Search for the cell housing the specified text and yield its [x, y] center coordinate. 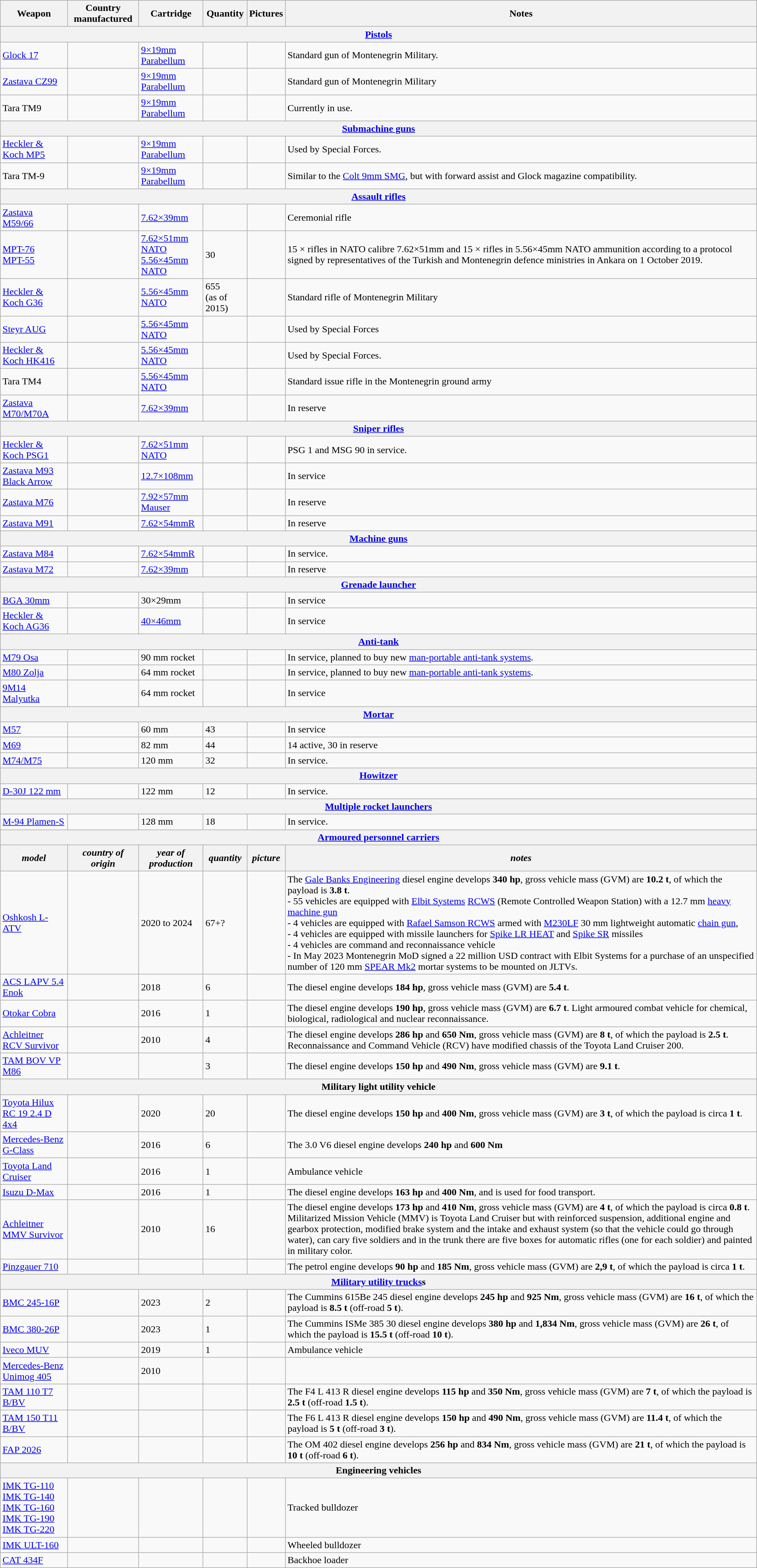
Zastava M72 [34, 569]
Zastava CZ99 [34, 82]
30 [225, 255]
2020 [171, 1113]
Used by Special Forces [521, 329]
Cartridge [171, 14]
Zastava M91 [34, 523]
43 [225, 730]
The diesel engine develops 150 hp and 490 Nm, gross vehicle mass (GVM) are 9.1 t. [521, 1066]
40×46mm [171, 621]
Heckler & Koch AG36 [34, 621]
TAM 110 T7 B/BV [34, 1397]
year of production [171, 858]
Submachine guns [378, 129]
picture [266, 858]
Standard issue rifle in the Montenegrin ground army [521, 382]
Heckler & Koch MP5 [34, 150]
9M14 Malyutka [34, 694]
FAP 2026 [34, 1450]
Sniper rifles [378, 429]
TAM BOV VP М86 [34, 1066]
notes [521, 858]
Weapon [34, 14]
Toyota Land Cruiser [34, 1171]
Pistols [378, 34]
M-94 Plamen-S [34, 822]
Machine guns [378, 538]
Pictures [266, 14]
IMK TG-110IMK TG-140IMK TG-160IMK TG-190IMK TG-220 [34, 1508]
Backhoe loader [521, 1560]
MPT-76MPT-55 [34, 255]
Tara TM4 [34, 382]
Wheeled bulldozer [521, 1545]
The petrol engine develops 90 hp and 185 Nm, gross vehicle mass (GVM) are 2,9 t, of which the payload is circa 1 t. [521, 1266]
Standard rifle of Montenegrin Military [521, 297]
ACS LAPV 5.4 Enok [34, 987]
Oshkosh L-ATV [34, 922]
32 [225, 760]
7.62×51mm NATO [171, 450]
D-30J 122 mm [34, 791]
country of origin [103, 858]
4 [225, 1040]
model [34, 858]
PSG 1 and MSG 90 in service. [521, 450]
90 mm rocket [171, 657]
Military light utility vehicle [378, 1087]
Heckler & Koch HK416 [34, 356]
2019 [171, 1350]
The F4 L 413 R diesel engine develops 115 hp and 350 Nm, gross vehicle mass (GVM) are 7 t, of which the payload is 2.5 t (off-road 1.5 t). [521, 1397]
655(as of 2015) [225, 297]
Multiple rocket launchers [378, 806]
The diesel engine develops 163 hp and 400 Nm, and is used for food transport. [521, 1192]
Standard gun of Montenegrin Military [521, 82]
18 [225, 822]
quantity [225, 858]
30×29mm [171, 600]
12.7×108mm [171, 476]
120 mm [171, 760]
Standard gun of Montenegrin Military. [521, 55]
Grenade launcher [378, 585]
Engineering vehicles [378, 1471]
Pinzgauer 710 [34, 1266]
BGA 30mm [34, 600]
12 [225, 791]
Zastava M93 Black Arrow [34, 476]
Tracked bulldozer [521, 1508]
Heckler & Koch PSG1 [34, 450]
Country manufactured [103, 14]
The OM 402 diesel engine develops 256 hp and 834 Nm, gross vehicle mass (GVM) are 21 t, of which the payload is 10 t (off-road 6 t). [521, 1450]
82 mm [171, 745]
20 [225, 1113]
Zastava M70/M70A [34, 408]
CAT 434F [34, 1560]
The 3.0 V6 diesel engine develops 240 hp and 600 Nm [521, 1145]
Achleitner MMV Survivor [34, 1229]
Mercedes-Benz Unimog 405 [34, 1370]
Zastava M59/66 [34, 217]
The diesel engine develops 150 hp and 400 Nm, gross vehicle mass (GVM) are 3 t, of which the payload is circa 1 t. [521, 1113]
Howitzer [378, 776]
Armoured personnel carriers [378, 837]
The F6 L 413 R diesel engine develops 150 hp and 490 Nm, gross vehicle mass (GVM) are 11.4 t, of which the payload is 5 t (off-road 3 t). [521, 1423]
Mortar [378, 714]
Tara TM-9 [34, 175]
7.92×57mm Mauser [171, 502]
3 [225, 1066]
Currently in use. [521, 108]
M74/M75 [34, 760]
Zastava M84 [34, 554]
Toyota Hilux RC 19 2.4 D 4x4 [34, 1113]
Achleitner RCV Survivor [34, 1040]
M80 Zolja [34, 673]
BMC 380-26P [34, 1329]
2018 [171, 987]
2020 to 2024 [171, 922]
7.62×51mm NATO5.56×45mm NATO [171, 255]
128 mm [171, 822]
Otokar Cobra [34, 1013]
Tara TM9 [34, 108]
Anti-tank [378, 642]
Similar to the Colt 9mm SMG, but with forward assist and Glock magazine compatibility. [521, 175]
TAM 150 T11 B/BV [34, 1423]
Isuzu D-Max [34, 1192]
Heckler & Koch G36 [34, 297]
M69 [34, 745]
Glock 17 [34, 55]
The diesel engine develops 184 hp, gross vehicle mass (GVM) are 5.4 t. [521, 987]
IMK ULT-160 [34, 1545]
44 [225, 745]
Steyr AUG [34, 329]
Zastava M76 [34, 502]
Assault rifles [378, 196]
14 active, 30 in reserve [521, 745]
60 mm [171, 730]
The Cummins 615Be 245 diesel engine develops 245 hp and 925 Nm, gross vehicle mass (GVM) are 16 t, of which the payload is 8.5 t (off-road 5 t). [521, 1302]
16 [225, 1229]
Notes [521, 14]
Mercedes-Benz G-Class [34, 1145]
122 mm [171, 791]
M57 [34, 730]
BMC 245-16P [34, 1302]
M79 Osa [34, 657]
Military utility truckss [378, 1282]
67+? [225, 922]
Ceremonial rifle [521, 217]
2 [225, 1302]
Quantity [225, 14]
Iveco MUV [34, 1350]
